Capture the cell that displays the provided text and extract its [x, y] central coordinate. 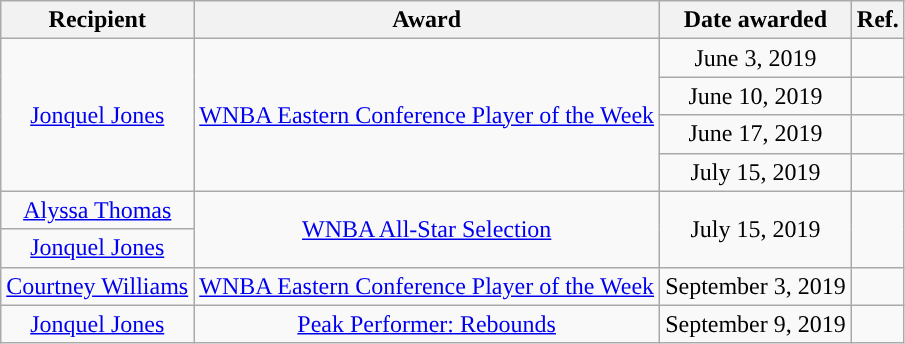
Award [427, 20]
September 9, 2019 [756, 324]
June 3, 2019 [756, 58]
June 10, 2019 [756, 96]
WNBA All-Star Selection [427, 229]
Alyssa Thomas [98, 210]
June 17, 2019 [756, 134]
Courtney Williams [98, 286]
Ref. [878, 20]
Peak Performer: Rebounds [427, 324]
Date awarded [756, 20]
September 3, 2019 [756, 286]
Recipient [98, 20]
